From the cell containing the given text, extract its center point as (x, y) coordinate. 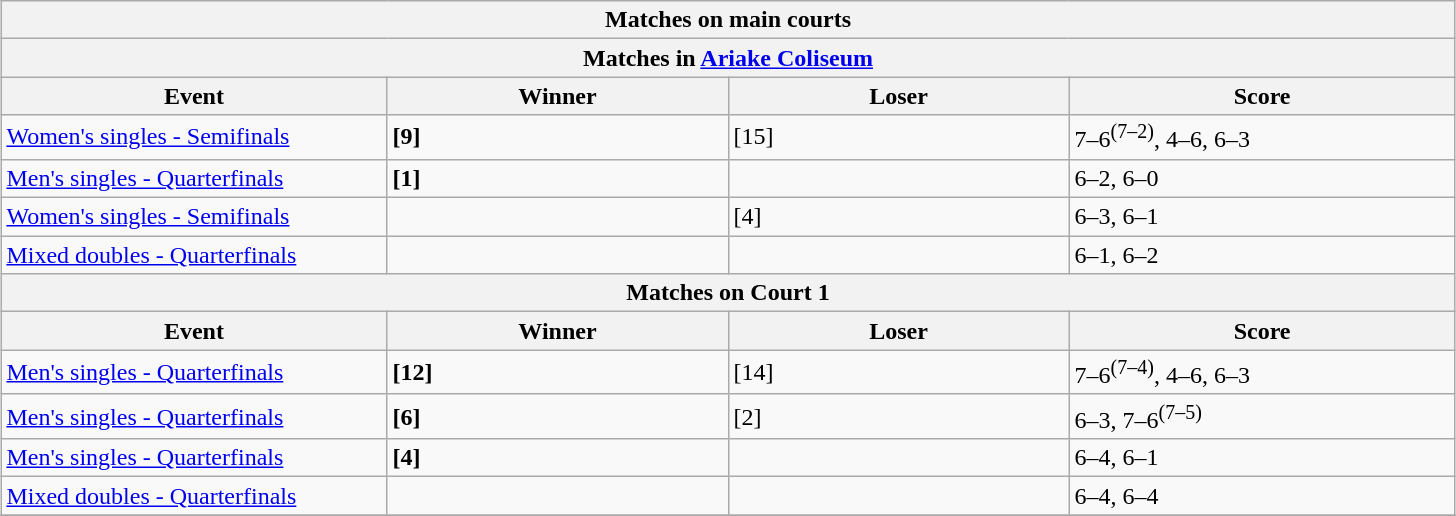
[2] (898, 416)
[12] (558, 372)
6–4, 6–1 (1262, 458)
6–2, 6–0 (1262, 178)
7–6(7–2), 4–6, 6–3 (1262, 138)
Matches on Court 1 (728, 293)
[9] (558, 138)
[1] (558, 178)
7–6(7–4), 4–6, 6–3 (1262, 372)
Matches in Ariake Coliseum (728, 58)
6–1, 6–2 (1262, 255)
Matches on main courts (728, 20)
6–4, 6–4 (1262, 496)
[14] (898, 372)
6–3, 7–6(7–5) (1262, 416)
[15] (898, 138)
[6] (558, 416)
6–3, 6–1 (1262, 217)
